Scan for the cell matching the given text and deliver its [X, Y] coordinate at center. 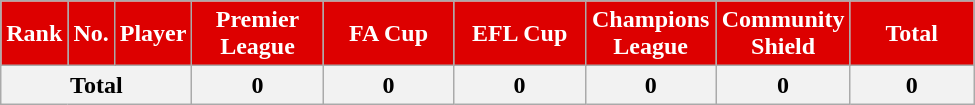
FA Cup [388, 34]
Premier League [258, 34]
No. [91, 34]
Champions League [650, 34]
Rank [34, 34]
EFL Cup [520, 34]
Community Shield [783, 34]
Player [153, 34]
